For the text-containing cell, return its midpoint in (x, y) coordinate format. 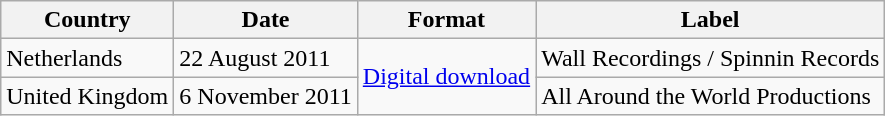
Country (88, 20)
22 August 2011 (266, 58)
Digital download (446, 77)
Date (266, 20)
All Around the World Productions (710, 96)
6 November 2011 (266, 96)
United Kingdom (88, 96)
Label (710, 20)
Format (446, 20)
Wall Recordings / Spinnin Records (710, 58)
Netherlands (88, 58)
